Locate the cell with the specified text and output its [X, Y] center coordinate. 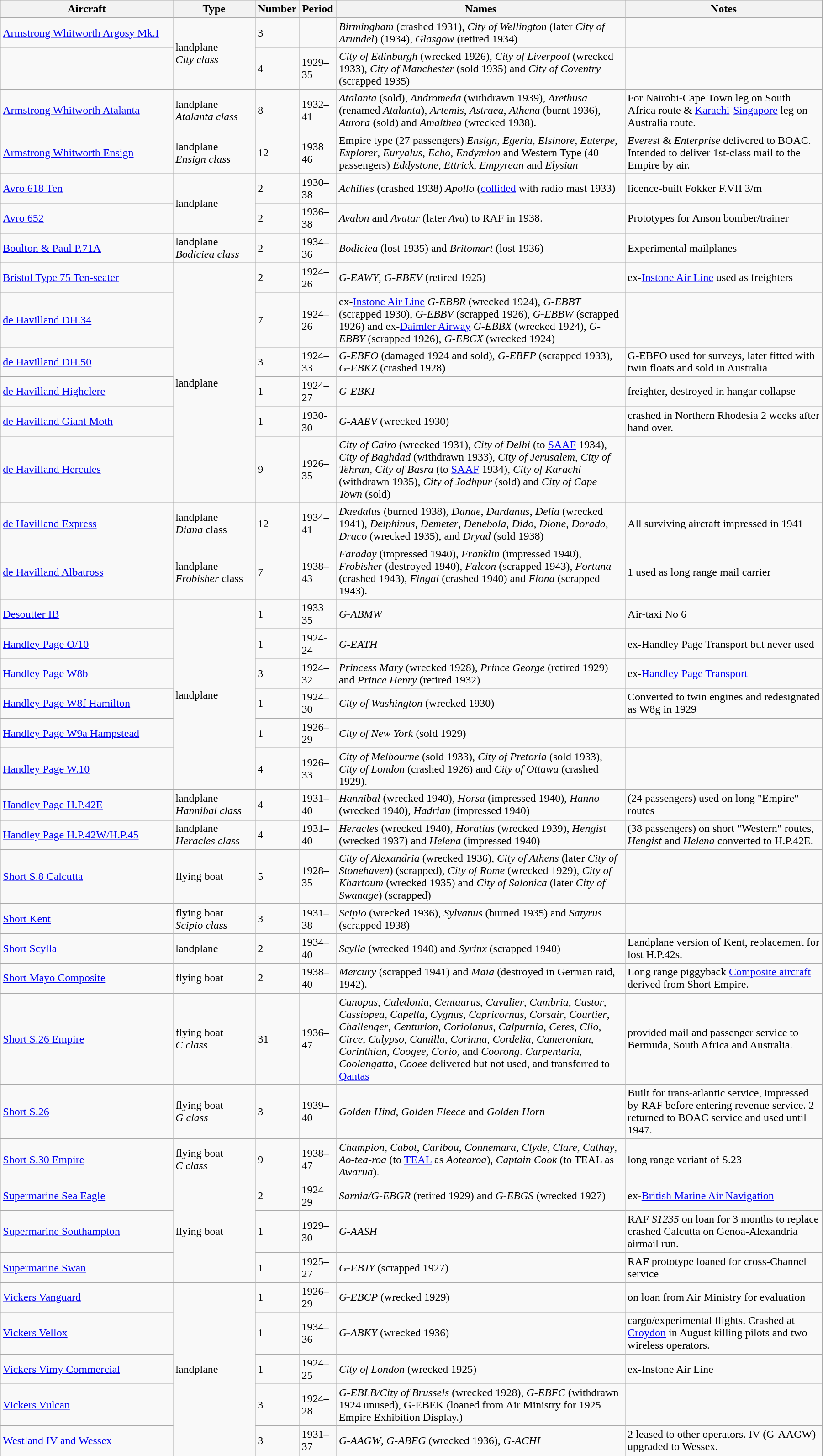
Armstrong Whitworth Ensign [87, 153]
freighter, destroyed in hangar collapse [724, 391]
Short Mayo Composite [87, 978]
landplaneHeracles class [214, 834]
cargo/experimental flights. Crashed at Croydon in August killing pilots and two wireless operators. [724, 1333]
landplaneEnsign class [214, 153]
de Havilland DH.34 [87, 320]
Short S.8 Calcutta [87, 876]
de Havilland Giant Moth [87, 421]
de Havilland Albatross [87, 572]
City of London (wrecked 1925) [480, 1369]
Aircraft [87, 9]
1938–40 [318, 978]
Vickers Vellox [87, 1333]
1929–35 [318, 69]
1 used as long range mail carrier [724, 572]
1924–33 [318, 362]
Scipio (wrecked 1936), Sylvanus (burned 1935) and Satyrus (scrapped 1938) [480, 918]
Handley Page W.10 [87, 769]
Everest & Enterprise delivered to BOAC. Intended to deliver 1st-class mail to the Empire by air. [724, 153]
Birmingham (crashed 1931), City of Wellington (later City of Arundel) (1934), Glasgow (retired 1934) [480, 33]
G-EBKI [480, 391]
Period [318, 9]
Handley Page H.P.42E [87, 805]
landplaneHannibal class [214, 805]
Number [277, 9]
crashed in Northern Rhodesia 2 weeks after hand over. [724, 421]
1928–35 [318, 876]
City of New York (sold 1929) [480, 733]
RAF S1235 on loan for 3 months to replace crashed Calcutta on Genoa-Alexandria airmail run. [724, 1232]
Armstrong Whitworth Argosy Mk.I [87, 33]
1924–25 [318, 1369]
de Havilland DH.50 [87, 362]
Armstrong Whitworth Atalanta [87, 111]
G-EBLB/City of Brussels (wrecked 1928), G-EBFC (withdrawn 1924 unused), G-EBEK (loaned from Air Ministry for 1925 Empire Exhibition Display.) [480, 1405]
City of Melbourne (sold 1933), City of Pretoria (sold 1933), City of London (crashed 1926) and City of Ottawa (crashed 1929). [480, 769]
G-AAGW, G-ABEG (wrecked 1936), G-ACHI [480, 1441]
1929–30 [318, 1232]
Bodiciea (lost 1935) and Britomart (lost 1936) [480, 248]
G-EBFO (damaged 1924 and sold), G-EBFP (scrapped 1933), G-EBKZ (crashed 1928) [480, 362]
G-ABKY (wrecked 1936) [480, 1333]
1924–28 [318, 1405]
landplaneCity class [214, 54]
For Nairobi-Cape Town leg on South Africa route & Karachi-Singapore leg on Australia route. [724, 111]
2 leased to other operators. IV (G-AAGW) upgraded to Wessex. [724, 1441]
Short S.26 Empire [87, 1039]
Air-taxi No 6 [724, 614]
City of Washington (wrecked 1930) [480, 704]
Handley Page W8f Hamilton [87, 704]
Princess Mary (wrecked 1928), Prince George (retired 1929) and Prince Henry (retired 1932) [480, 673]
Westland IV and Wessex [87, 1441]
Converted to twin engines and redesignated as W8g in 1929 [724, 704]
landplaneDiana class [214, 524]
G-EBJY (scrapped 1927) [480, 1267]
Type [214, 9]
1936–38 [318, 218]
Desoutter IB [87, 614]
landplaneBodiciea class [214, 248]
Handley Page W9a Hampstead [87, 733]
G-EATH [480, 644]
G-EBFO used for surveys, later fitted with twin floats and sold in Australia [724, 362]
1931–38 [318, 918]
1934–40 [318, 948]
1930–38 [318, 188]
1924–29 [318, 1196]
1926–33 [318, 769]
1932–41 [318, 111]
1936–47 [318, 1039]
1924–32 [318, 673]
Mercury (scrapped 1941) and Maia (destroyed in German raid, 1942). [480, 978]
G-EBCP (wrecked 1929) [480, 1297]
de Havilland Express [87, 524]
landplaneFrobisher class [214, 572]
Short Kent [87, 918]
de Havilland Hercules [87, 470]
Supermarine Sea Eagle [87, 1196]
Names [480, 9]
City of Edinburgh (wrecked 1926), City of Liverpool (wrecked 1933), City of Manchester (sold 1935) and City of Coventry (scrapped 1935) [480, 69]
Short S.26 [87, 1112]
31 [277, 1039]
1934–41 [318, 524]
Heracles (wrecked 1940), Horatius (wrecked 1939), Hengist (wrecked 1937) and Helena (impressed 1940) [480, 834]
ex-Instone Air Line [724, 1369]
long range variant of S.23 [724, 1160]
de Havilland Highclere [87, 391]
Long range piggyback Composite aircraft derived from Short Empire. [724, 978]
Landplane version of Kent, replacement for lost H.P.42s. [724, 948]
G-EAWY, G-EBEV (retired 1925) [480, 278]
1925–27 [318, 1267]
Hannibal (wrecked 1940), Horsa (impressed 1940), Hanno (wrecked 1940), Hadrian (impressed 1940) [480, 805]
G-AASH [480, 1232]
Boulton & Paul P.71A [87, 248]
flying boatScipio class [214, 918]
on loan from Air Ministry for evaluation [724, 1297]
Avro 652 [87, 218]
Handley Page H.P.42W/H.P.45 [87, 834]
1926–35 [318, 470]
(38 passengers) on short "Western" routes, Hengist and Helena converted to H.P.42E. [724, 834]
Avalon and Avatar (later Ava) to RAF in 1938. [480, 218]
1938–46 [318, 153]
Golden Hind, Golden Fleece and Golden Horn [480, 1112]
1938–47 [318, 1160]
Experimental mailplanes [724, 248]
Sarnia/G-EBGR (retired 1929) and G-EBGS (wrecked 1927) [480, 1196]
5 [277, 876]
1924–30 [318, 704]
landplaneAtalanta class [214, 111]
ex-British Marine Air Navigation [724, 1196]
Champion, Cabot, Caribou, Connemara, Clyde, Clare, Cathay, Ao-tea-roa (to TEAL as Aotearoa), Captain Cook (to TEAL as Awarua). [480, 1160]
Handley Page O/10 [87, 644]
Supermarine Southampton [87, 1232]
licence-built Fokker F.VII 3/m [724, 188]
Built for trans-atlantic service, impressed by RAF before entering revenue service. 2 returned to BOAC service and used until 1947. [724, 1112]
Vickers Vanguard [87, 1297]
Prototypes for Anson bomber/trainer [724, 218]
1933–35 [318, 614]
Handley Page W8b [87, 673]
Achilles (crashed 1938) Apollo (collided with radio mast 1933) [480, 188]
1930-30 [318, 421]
ex-Instone Air Line used as freighters [724, 278]
1931–37 [318, 1441]
1924-24 [318, 644]
provided mail and passenger service to Bermuda, South Africa and Australia. [724, 1039]
Vickers Vulcan [87, 1405]
1939–40 [318, 1112]
Scylla (wrecked 1940) and Syrinx (scrapped 1940) [480, 948]
(24 passengers) used on long "Empire" routes [724, 805]
flying boatG class [214, 1112]
Short S.30 Empire [87, 1160]
Supermarine Swan [87, 1267]
ex-Handley Page Transport but never used [724, 644]
Short Scylla [87, 948]
Avro 618 Ten [87, 188]
ex-Handley Page Transport [724, 673]
RAF prototype loaned for cross-Channel service [724, 1267]
G-ABMW [480, 614]
Vickers Vimy Commercial [87, 1369]
All surviving aircraft impressed in 1941 [724, 524]
Bristol Type 75 Ten-seater [87, 278]
1938–43 [318, 572]
G-AAEV (wrecked 1930) [480, 421]
Notes [724, 9]
1924–27 [318, 391]
8 [277, 111]
